Capture the cell that displays the provided text and extract its [X, Y] central coordinate. 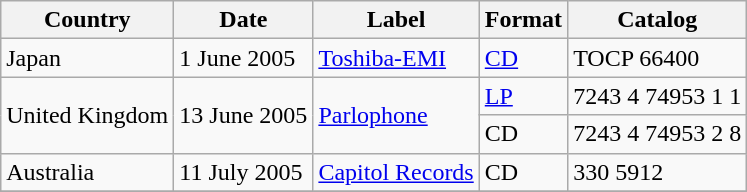
Australia [88, 172]
Date [244, 20]
13 June 2005 [244, 115]
Format [523, 20]
United Kingdom [88, 115]
LP [523, 96]
7243 4 74953 1 1 [658, 96]
1 June 2005 [244, 58]
TOCP 66400 [658, 58]
Capitol Records [396, 172]
Catalog [658, 20]
330 5912 [658, 172]
Toshiba-EMI [396, 58]
Label [396, 20]
Country [88, 20]
Japan [88, 58]
11 July 2005 [244, 172]
7243 4 74953 2 8 [658, 134]
Parlophone [396, 115]
